From the cell containing the given text, extract its center point as (X, Y) coordinate. 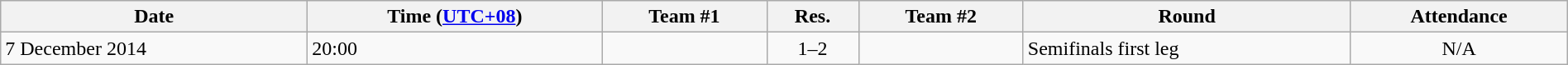
Attendance (1459, 17)
Res. (812, 17)
Semifinals first leg (1187, 48)
Round (1187, 17)
Time (UTC+08) (455, 17)
1–2 (812, 48)
Team #2 (941, 17)
N/A (1459, 48)
Date (154, 17)
Team #1 (685, 17)
20:00 (455, 48)
7 December 2014 (154, 48)
